Extract the [X, Y] coordinate from the center of the cell holding the provided text.  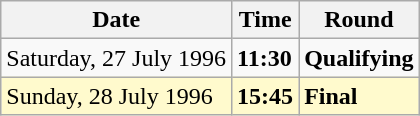
15:45 [266, 96]
Sunday, 28 July 1996 [116, 96]
Final [359, 96]
Saturday, 27 July 1996 [116, 58]
Qualifying [359, 58]
Round [359, 20]
Date [116, 20]
Time [266, 20]
11:30 [266, 58]
